Find where the given text appears and provide that cell's center as (x, y) coordinate. 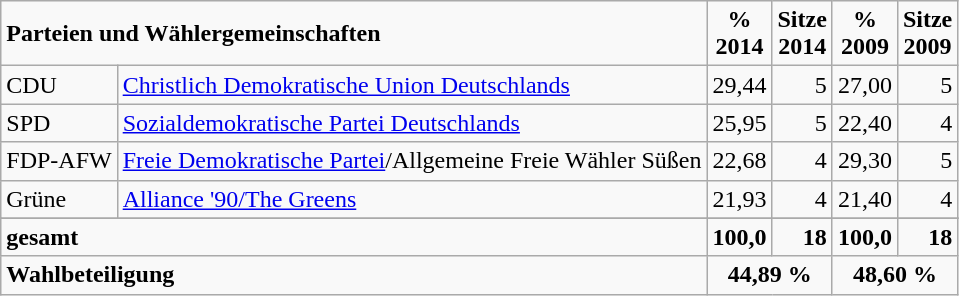
25,95 (740, 123)
Parteien und Wählergemeinschaften (354, 34)
SPD (59, 123)
Grüne (59, 199)
29,44 (740, 85)
Christlich Demokratische Union Deutschlands (412, 85)
Alliance '90/The Greens (412, 199)
22,40 (864, 123)
FDP-AFW (59, 161)
Sitze2009 (927, 34)
44,89 % (770, 275)
%2014 (740, 34)
29,30 (864, 161)
Sitze2014 (802, 34)
Wahlbeteiligung (354, 275)
48,60 % (894, 275)
Freie Demokratische Partei/Allgemeine Freie Wähler Süßen (412, 161)
CDU (59, 85)
gesamt (354, 237)
%2009 (864, 34)
22,68 (740, 161)
21,93 (740, 199)
21,40 (864, 199)
Sozialdemokratische Partei Deutschlands (412, 123)
27,00 (864, 85)
